Locate the cell with the specified text and output its (x, y) center coordinate. 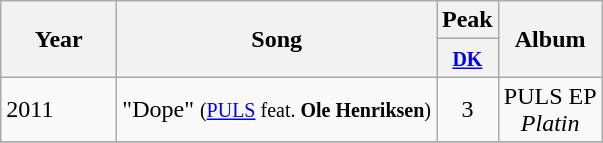
DK (468, 58)
PULS EP Platin (550, 110)
Year (59, 39)
Album (550, 39)
3 (468, 110)
"Dope" (PULS feat. Ole Henriksen) (277, 110)
2011 (59, 110)
Peak (468, 20)
Song (277, 39)
